Search for the cell housing the specified text and yield its (x, y) center coordinate. 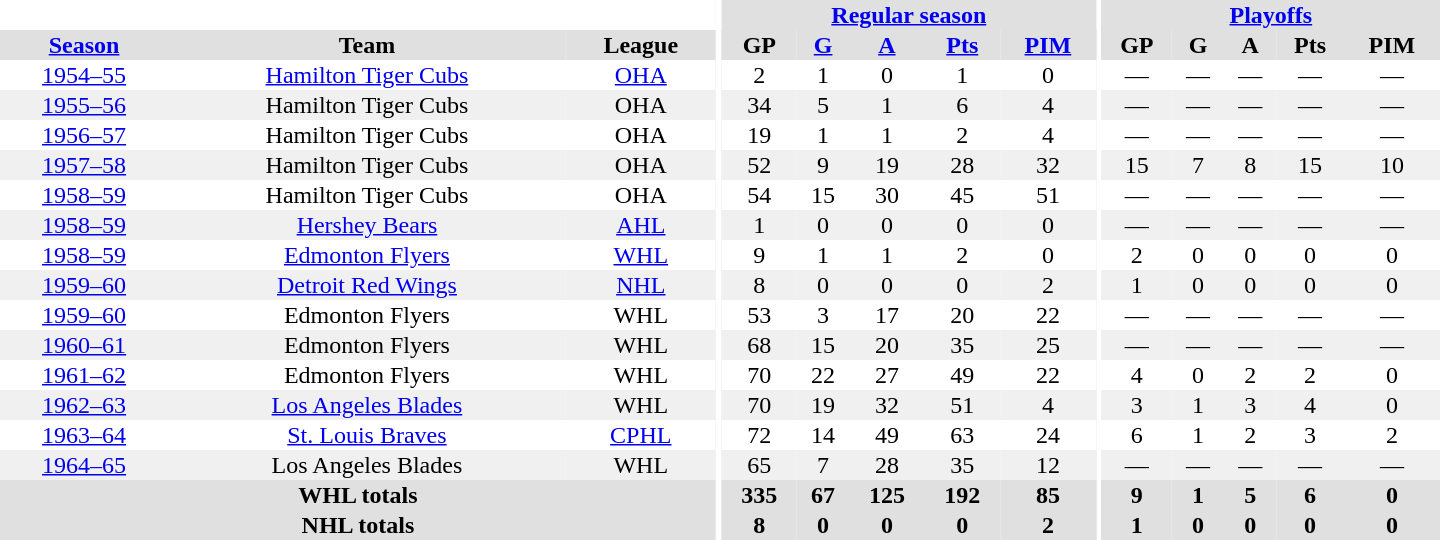
27 (886, 375)
WHL totals (358, 495)
192 (962, 495)
12 (1048, 465)
65 (760, 465)
54 (760, 195)
1957–58 (84, 165)
Hershey Bears (367, 225)
St. Louis Braves (367, 435)
30 (886, 195)
72 (760, 435)
1964–65 (84, 465)
1956–57 (84, 135)
Detroit Red Wings (367, 285)
1954–55 (84, 75)
24 (1048, 435)
34 (760, 105)
25 (1048, 345)
45 (962, 195)
Season (84, 45)
52 (760, 165)
17 (886, 315)
NHL (641, 285)
125 (886, 495)
53 (760, 315)
1961–62 (84, 375)
10 (1392, 165)
League (641, 45)
1963–64 (84, 435)
Playoffs (1271, 15)
AHL (641, 225)
14 (823, 435)
CPHL (641, 435)
1960–61 (84, 345)
67 (823, 495)
85 (1048, 495)
1962–63 (84, 405)
335 (760, 495)
Team (367, 45)
63 (962, 435)
1955–56 (84, 105)
68 (760, 345)
NHL totals (358, 525)
Regular season (909, 15)
